Detect which cell encompasses the target text, then output its [x, y] center coordinate. 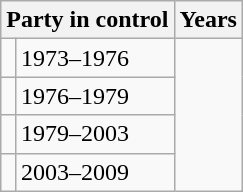
Party in control [88, 20]
Years [208, 20]
1976–1979 [94, 96]
1979–2003 [94, 134]
1973–1976 [94, 58]
2003–2009 [94, 172]
